Extract the [X, Y] coordinate from the center of the cell holding the provided text.  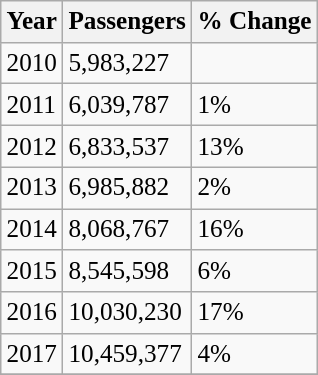
13% [255, 146]
2013 [32, 188]
2016 [32, 313]
% Change [255, 22]
4% [255, 354]
2014 [32, 229]
8,545,598 [128, 271]
16% [255, 229]
6,039,787 [128, 105]
2017 [32, 354]
10,459,377 [128, 354]
2010 [32, 63]
Year [32, 22]
8,068,767 [128, 229]
2012 [32, 146]
6% [255, 271]
2% [255, 188]
1% [255, 105]
2011 [32, 105]
6,833,537 [128, 146]
6,985,882 [128, 188]
10,030,230 [128, 313]
17% [255, 313]
Passengers [128, 22]
5,983,227 [128, 63]
2015 [32, 271]
